Return [x, y] of the center of cell containing provided text 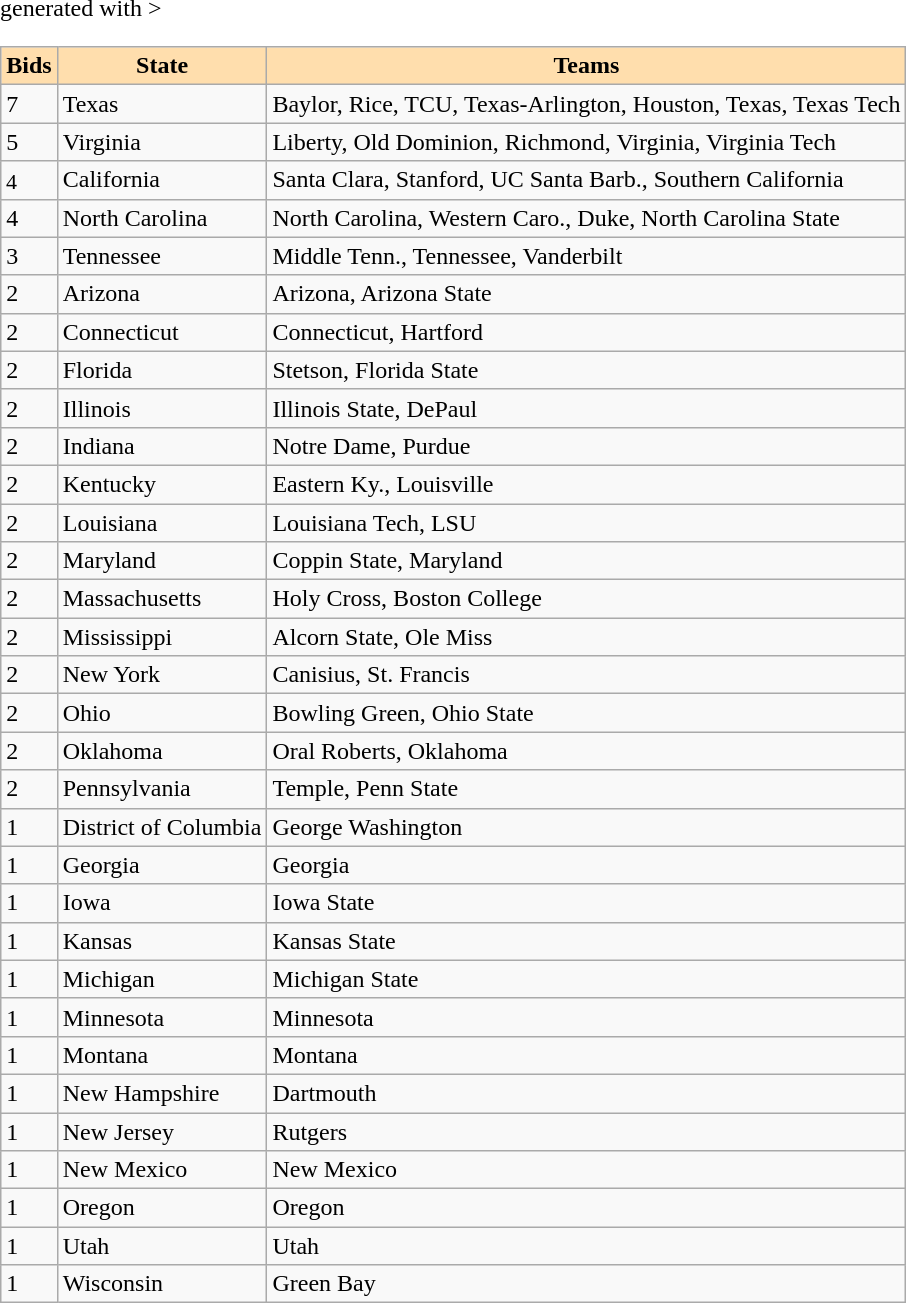
Maryland [162, 561]
State [162, 66]
New Hampshire [162, 1093]
5 [29, 142]
Oklahoma [162, 751]
Louisiana Tech, LSU [586, 523]
Green Bay [586, 1284]
Illinois State, DePaul [586, 408]
Holy Cross, Boston College [586, 599]
Tennessee [162, 256]
Arizona [162, 294]
Bowling Green, Ohio State [586, 713]
Canisius, St. Francis [586, 675]
Wisconsin [162, 1284]
Baylor, Rice, TCU, Texas-Arlington, Houston, Texas, Texas Tech [586, 104]
Ohio [162, 713]
Kansas [162, 941]
Oral Roberts, Oklahoma [586, 751]
Santa Clara, Stanford, UC Santa Barb., Southern California [586, 180]
California [162, 180]
Temple, Penn State [586, 789]
Arizona, Arizona State [586, 294]
Illinois [162, 408]
Alcorn State, Ole Miss [586, 637]
New York [162, 675]
Dartmouth [586, 1093]
North Carolina, Western Caro., Duke, North Carolina State [586, 218]
Notre Dame, Purdue [586, 446]
Teams [586, 66]
Louisiana [162, 523]
3 [29, 256]
Massachusetts [162, 599]
New Jersey [162, 1131]
Coppin State, Maryland [586, 561]
Stetson, Florida State [586, 370]
7 [29, 104]
Kansas State [586, 941]
Pennsylvania [162, 789]
Connecticut, Hartford [586, 332]
District of Columbia [162, 827]
Michigan [162, 979]
Indiana [162, 446]
Kentucky [162, 484]
Florida [162, 370]
Bids [29, 66]
George Washington [586, 827]
Iowa [162, 903]
Rutgers [586, 1131]
Virginia [162, 142]
Liberty, Old Dominion, Richmond, Virginia, Virginia Tech [586, 142]
North Carolina [162, 218]
Eastern Ky., Louisville [586, 484]
Texas [162, 104]
Michigan State [586, 979]
Middle Tenn., Tennessee, Vanderbilt [586, 256]
Connecticut [162, 332]
Mississippi [162, 637]
Iowa State [586, 903]
